For the text-containing cell, return its midpoint in (X, Y) coordinate format. 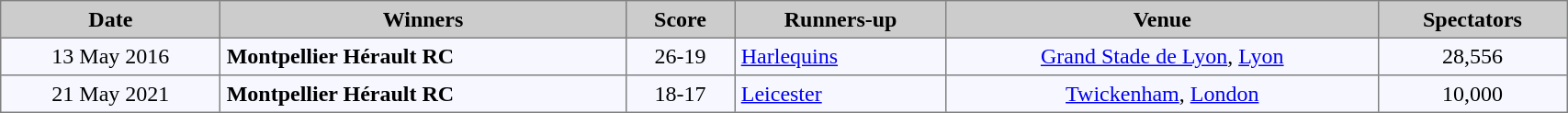
28,556 (1472, 56)
13 May 2016 (110, 56)
18-17 (680, 94)
Harlequins (840, 56)
Winners (423, 19)
Spectators (1472, 19)
10,000 (1472, 94)
21 May 2021 (110, 94)
26-19 (680, 56)
Venue (1162, 19)
Twickenham, London (1162, 94)
Date (110, 19)
Grand Stade de Lyon, Lyon (1162, 56)
Score (680, 19)
Runners-up (840, 19)
Leicester (840, 94)
